Provide the [X, Y] coordinate of the cell's center where the given text is located.  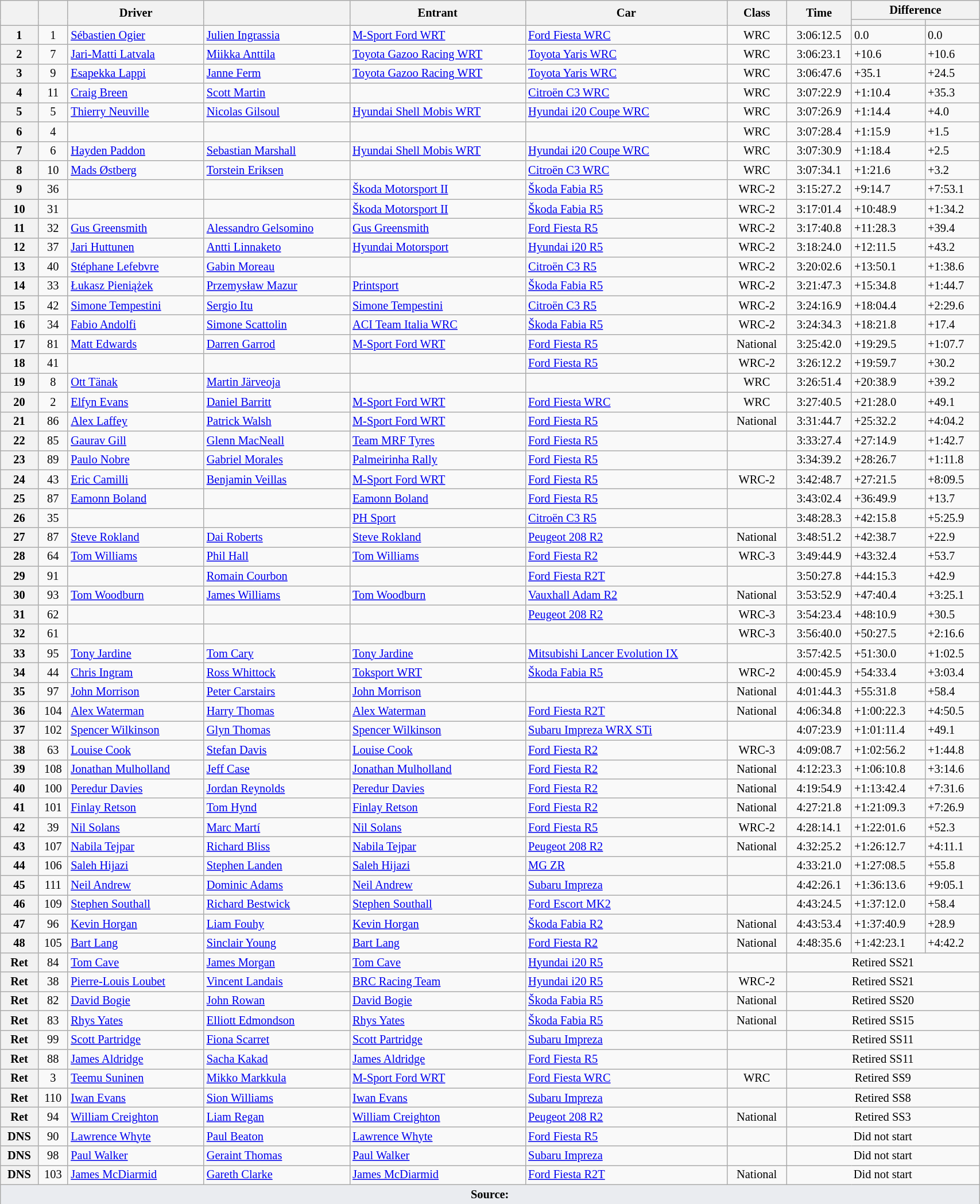
+1:15.9 [888, 131]
+7:53.1 [952, 189]
103 [53, 1175]
22 [20, 440]
+4:04.2 [952, 421]
Chris Ingram [135, 672]
4:28:14.1 [819, 827]
Geraint Thomas [277, 1156]
Paulo Nobre [135, 460]
+39.4 [952, 228]
90 [53, 1136]
Craig Breen [135, 93]
Sergio Itu [277, 305]
Sion Williams [277, 1098]
+1:02:56.2 [888, 750]
3:07:28.4 [819, 131]
3:50:27.8 [819, 576]
4:06:34.8 [819, 711]
Julien Ingrassia [277, 35]
+1:21:09.3 [888, 808]
46 [20, 904]
Liam Fouhy [277, 924]
28 [20, 556]
Glyn Thomas [277, 730]
88 [53, 1059]
Dai Roberts [277, 537]
19 [20, 382]
+1:02.5 [952, 653]
110 [53, 1098]
3:54:23.4 [819, 614]
101 [53, 808]
Mitsubishi Lancer Evolution IX [626, 653]
James Morgan [277, 962]
Jari Huttunen [135, 247]
3:26:12.2 [819, 363]
86 [53, 421]
3:42:48.7 [819, 479]
Marc Martí [277, 827]
+10:48.9 [888, 209]
+19:29.5 [888, 344]
105 [53, 943]
Torstein Eriksen [277, 170]
106 [53, 866]
Eric Camilli [135, 479]
John Rowan [277, 1001]
Scott Martin [277, 93]
Patrick Walsh [277, 421]
Łukasz Pieniążek [135, 286]
+1:13:42.4 [888, 788]
+55:31.8 [888, 692]
Class [757, 13]
29 [20, 576]
102 [53, 730]
Fiona Scarret [277, 1040]
Glenn MacNeall [277, 440]
3:07:30.9 [819, 151]
+21:28.0 [888, 402]
+20:38.9 [888, 382]
+13:50.1 [888, 267]
Nicolas Gilsoul [277, 112]
+42:38.7 [888, 537]
3:34:39.2 [819, 460]
83 [53, 1020]
Palmeirinha Rally [437, 460]
62 [53, 614]
99 [53, 1040]
+44:15.3 [888, 576]
3:26:51.4 [819, 382]
18 [20, 363]
+4:50.5 [952, 711]
93 [53, 595]
+1:26:12.7 [888, 846]
+51:30.0 [888, 653]
3:17:40.8 [819, 228]
4:09:08.7 [819, 750]
Elliott Edmondson [277, 1020]
Škoda Fabia R2 [626, 924]
3:48:28.3 [819, 518]
4:43:24.5 [819, 904]
84 [53, 962]
+3:14.6 [952, 769]
Thierry Neuville [135, 112]
ACI Team Italia WRC [437, 324]
Hayden Paddon [135, 151]
Paul Beaton [277, 1136]
4:12:23.3 [819, 769]
Retired SS20 [883, 1001]
+1:42:23.1 [888, 943]
Miikka Anttila [277, 54]
3:31:44.7 [819, 421]
25 [20, 498]
+43:32.4 [888, 556]
Ott Tänak [135, 382]
+1:07.7 [952, 344]
Car [626, 13]
+1:06:10.8 [888, 769]
108 [53, 769]
Daniel Barritt [277, 402]
Sinclair Young [277, 943]
Jari-Matti Latvala [135, 54]
3:49:44.9 [819, 556]
89 [53, 460]
+53.7 [952, 556]
3:43:02.4 [819, 498]
4:43:53.4 [819, 924]
Alex Laffey [135, 421]
16 [20, 324]
Fabio Andolfi [135, 324]
+28.9 [952, 924]
+50:27.5 [888, 634]
Liam Regan [277, 1117]
+3:03.4 [952, 672]
Team MRF Tyres [437, 440]
3:07:26.9 [819, 112]
Mads Østberg [135, 170]
+7:31.6 [952, 788]
3:53:52.9 [819, 595]
Difference [915, 10]
+1:38.6 [952, 267]
+2.5 [952, 151]
+1:00:22.3 [888, 711]
James Williams [277, 595]
Source: [490, 1194]
Esapekka Lappi [135, 73]
4:27:21.8 [819, 808]
3:24:16.9 [819, 305]
Romain Courbon [277, 576]
Hyundai Motorsport [437, 247]
+13.7 [952, 498]
+1:42.7 [952, 440]
4:07:23.9 [819, 730]
Alessandro Gelsomino [277, 228]
+30.5 [952, 614]
+4.0 [952, 112]
+42:15.8 [888, 518]
+1:10.4 [888, 93]
Vauxhall Adam R2 [626, 595]
4:00:45.9 [819, 672]
3:33:27.4 [819, 440]
Dominic Adams [277, 885]
3:24:34.3 [819, 324]
Stefan Davis [277, 750]
21 [20, 421]
+1.5 [952, 131]
3:57:42.5 [819, 653]
81 [53, 344]
23 [20, 460]
+43.2 [952, 247]
24 [20, 479]
Elfyn Evans [135, 402]
Toksport WRT [437, 672]
45 [20, 885]
+18:04.4 [888, 305]
Simone Scattolin [277, 324]
48 [20, 943]
+11:28.3 [888, 228]
Pierre-Louis Loubet [135, 982]
111 [53, 885]
Tom Hynd [277, 808]
+1:14.4 [888, 112]
Martin Järveoja [277, 382]
96 [53, 924]
+42.9 [952, 576]
+35.1 [888, 73]
+1:37:40.9 [888, 924]
3:56:40.0 [819, 634]
+9:14.7 [888, 189]
+12:11.5 [888, 247]
Mikko Markkula [277, 1078]
61 [53, 634]
+52.3 [952, 827]
4:19:54.9 [819, 788]
Time [819, 13]
Sacha Kakad [277, 1059]
+9:05.1 [952, 885]
82 [53, 1001]
Sebastian Marshall [277, 151]
3:17:01.4 [819, 209]
+1:44.7 [952, 286]
64 [53, 556]
Harry Thomas [277, 711]
107 [53, 846]
+1:11.8 [952, 460]
Tom Cary [277, 653]
3:15:27.2 [819, 189]
20 [20, 402]
+1:36:13.6 [888, 885]
Entrant [437, 13]
+18:21.8 [888, 324]
Driver [135, 13]
+1:27:08.5 [888, 866]
12 [20, 247]
+55.8 [952, 866]
BRC Racing Team [437, 982]
3:06:47.6 [819, 73]
4:48:35.6 [819, 943]
+27:14.9 [888, 440]
14 [20, 286]
Printsport [437, 286]
+15:34.8 [888, 286]
26 [20, 518]
Richard Bestwick [277, 904]
Przemysław Mazur [277, 286]
Retired SS15 [883, 1020]
63 [53, 750]
Darren Garrod [277, 344]
15 [20, 305]
+25:32.2 [888, 421]
+1:18.4 [888, 151]
+1:34.2 [952, 209]
+24.5 [952, 73]
+1:22:01.6 [888, 827]
Sébastien Ogier [135, 35]
+47:40.4 [888, 595]
94 [53, 1117]
Retired SS9 [883, 1078]
4:42:26.1 [819, 885]
Subaru Impreza WRX STi [626, 730]
Teemu Suninen [135, 1078]
Ross Whittock [277, 672]
Antti Linnaketo [277, 247]
Vincent Landais [277, 982]
+30.2 [952, 363]
104 [53, 711]
4:32:25.2 [819, 846]
Jordan Reynolds [277, 788]
4:01:44.3 [819, 692]
3:06:12.5 [819, 35]
13 [20, 267]
+2:29.6 [952, 305]
3:48:51.2 [819, 537]
27 [20, 537]
30 [20, 595]
4:33:21.0 [819, 866]
Matt Edwards [135, 344]
+4:42.2 [952, 943]
Retired SS8 [883, 1098]
Retired SS3 [883, 1117]
Gaurav Gill [135, 440]
+36:49.9 [888, 498]
Janne Ferm [277, 73]
+19:59.7 [888, 363]
+1:44.8 [952, 750]
109 [53, 904]
Peter Carstairs [277, 692]
+1:01:11.4 [888, 730]
+7:26.9 [952, 808]
+54:33.4 [888, 672]
3:21:47.3 [819, 286]
Gareth Clarke [277, 1175]
3:27:40.5 [819, 402]
3:20:02.6 [819, 267]
+22.9 [952, 537]
85 [53, 440]
Benjamin Veillas [277, 479]
Richard Bliss [277, 846]
+17.4 [952, 324]
Stéphane Lefebvre [135, 267]
+8:09.5 [952, 479]
+3:25.1 [952, 595]
+39.2 [952, 382]
+2:16.6 [952, 634]
Gabin Moreau [277, 267]
+5:25.9 [952, 518]
3:06:23.1 [819, 54]
95 [53, 653]
100 [53, 788]
+28:26.7 [888, 460]
+35.3 [952, 93]
97 [53, 692]
PH Sport [437, 518]
Stephen Landen [277, 866]
+4:11.1 [952, 846]
+48:10.9 [888, 614]
3:25:42.0 [819, 344]
Gabriel Morales [277, 460]
Jeff Case [277, 769]
+1:21.6 [888, 170]
MG ZR [626, 866]
91 [53, 576]
Ford Escort MK2 [626, 904]
17 [20, 344]
Phil Hall [277, 556]
+27:21.5 [888, 479]
47 [20, 924]
+3.2 [952, 170]
3:18:24.0 [819, 247]
3:07:34.1 [819, 170]
3:07:22.9 [819, 93]
+1:37:12.0 [888, 904]
98 [53, 1156]
